Capture the cell that displays the provided text and extract its [x, y] central coordinate. 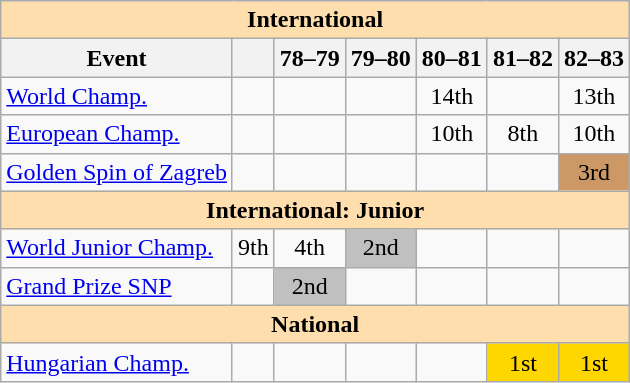
International [316, 20]
Event [117, 58]
National [316, 324]
3rd [594, 172]
8th [522, 134]
European Champ. [117, 134]
13th [594, 96]
81–82 [522, 58]
International: Junior [316, 210]
World Champ. [117, 96]
4th [310, 248]
Golden Spin of Zagreb [117, 172]
80–81 [452, 58]
78–79 [310, 58]
Grand Prize SNP [117, 286]
82–83 [594, 58]
9th [253, 248]
14th [452, 96]
World Junior Champ. [117, 248]
Hungarian Champ. [117, 362]
79–80 [380, 58]
